Provide the (x, y) coordinate of the cell's center where the given text is located.  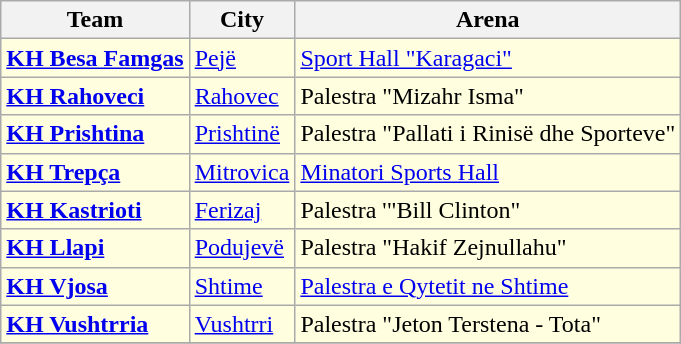
Pejë (242, 58)
Arena (488, 20)
Prishtinë (242, 134)
Palestra '"Bill Clinton" (488, 210)
Ferizaj (242, 210)
Shtime (242, 286)
Rahovec (242, 96)
KH Besa Famgas (95, 58)
KH Rahoveci (95, 96)
Mitrovica (242, 172)
Podujevë (242, 248)
KH Trepça (95, 172)
Sport Hall "Karagaci" (488, 58)
KH Vushtrria (95, 324)
KH Llapi (95, 248)
Vushtrri (242, 324)
Palestra "Hakif Zejnullahu" (488, 248)
Palestra e Qytetit ne Shtime (488, 286)
Palestra "Mizahr Isma" (488, 96)
KH Vjosa (95, 286)
Minatori Sports Hall (488, 172)
Palestra "Pallati i Rinisë dhe Sporteve" (488, 134)
KH Kastrioti (95, 210)
KH Prishtina (95, 134)
Palestra "Jeton Terstena - Tota" (488, 324)
City (242, 20)
Team (95, 20)
